Return (x, y) of the center of cell containing provided text 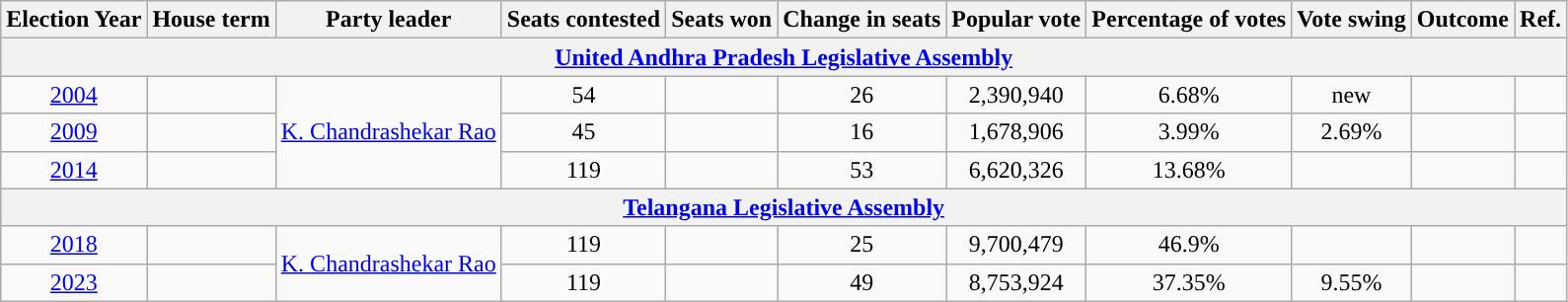
9.55% (1352, 282)
2009 (74, 132)
1,678,906 (1016, 132)
6.68% (1189, 95)
9,700,479 (1016, 245)
53 (862, 170)
2023 (74, 282)
45 (583, 132)
Popular vote (1016, 20)
49 (862, 282)
Vote swing (1352, 20)
2018 (74, 245)
Change in seats (862, 20)
2014 (74, 170)
Outcome (1462, 20)
2004 (74, 95)
United Andhra Pradesh Legislative Assembly (784, 57)
2.69% (1352, 132)
Seats won (722, 20)
8,753,924 (1016, 282)
16 (862, 132)
2,390,940 (1016, 95)
new (1352, 95)
13.68% (1189, 170)
6,620,326 (1016, 170)
26 (862, 95)
3.99% (1189, 132)
25 (862, 245)
37.35% (1189, 282)
Percentage of votes (1189, 20)
46.9% (1189, 245)
Party leader (389, 20)
Seats contested (583, 20)
House term (211, 20)
54 (583, 95)
Telangana Legislative Assembly (784, 207)
Ref. (1541, 20)
Election Year (74, 20)
